Pinpoint the cell where the given text exists, returning its [x, y] midpoint coordinate. 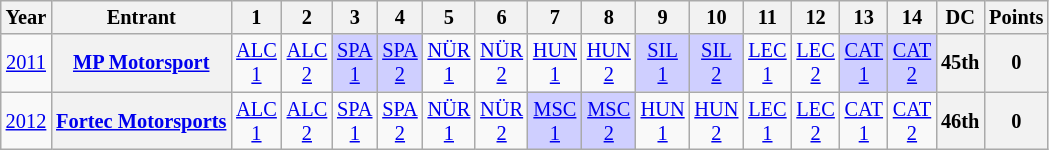
SIL2 [716, 63]
12 [816, 17]
14 [912, 17]
13 [864, 17]
8 [609, 17]
9 [663, 17]
45th [960, 63]
6 [502, 17]
2 [307, 17]
11 [767, 17]
2012 [26, 121]
2011 [26, 63]
DC [960, 17]
10 [716, 17]
MSC1 [555, 121]
5 [450, 17]
46th [960, 121]
Year [26, 17]
4 [400, 17]
Points [1016, 17]
Entrant [141, 17]
SIL1 [663, 63]
1 [256, 17]
7 [555, 17]
3 [354, 17]
MSC2 [609, 121]
MP Motorsport [141, 63]
Fortec Motorsports [141, 121]
